Return (X, Y) of the center of cell containing provided text 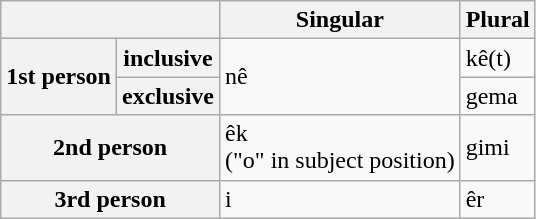
êr (498, 199)
gimi (498, 148)
3rd person (110, 199)
êk("o" in subject position) (340, 148)
inclusive (168, 58)
nê (340, 77)
exclusive (168, 96)
2nd person (110, 148)
gema (498, 96)
i (340, 199)
1st person (59, 77)
kê(t) (498, 58)
Singular (340, 20)
Plural (498, 20)
